Output the [x, y] coordinate of the center of the cell containing the given text.  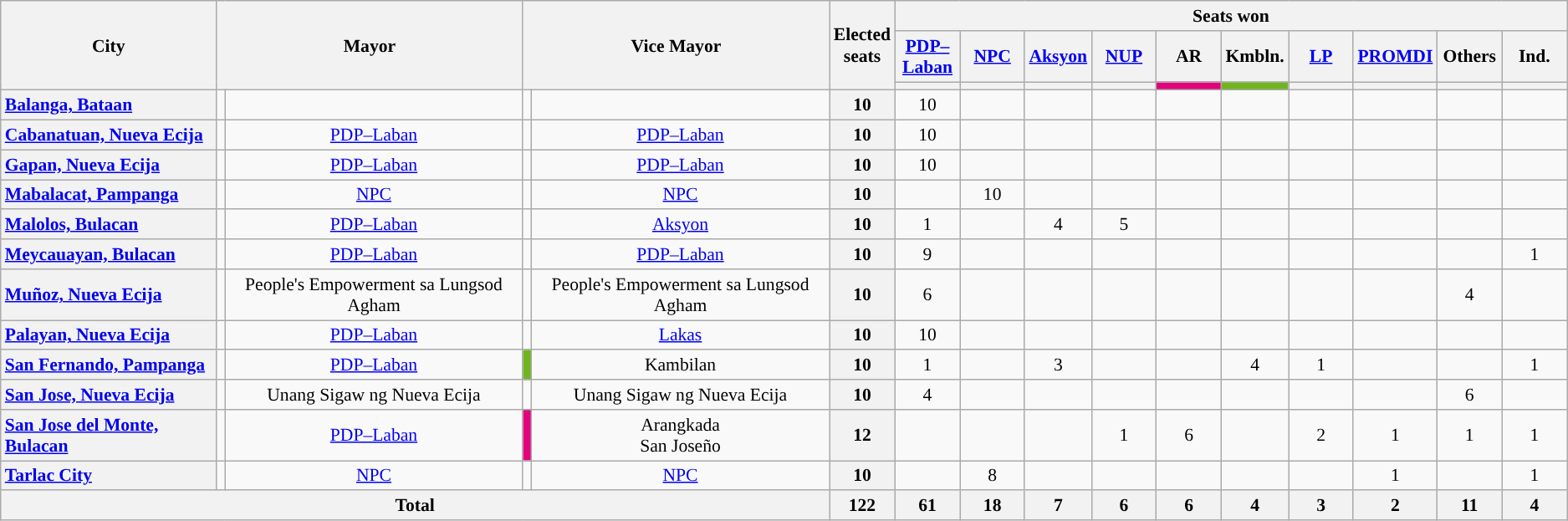
Mayor [370, 45]
Kambilan [680, 365]
San Jose, Nueva Ecija [109, 395]
Meycauayan, Bulacan [109, 254]
Muñoz, Nueva Ecija [109, 294]
ArangkadaSan Joseño [680, 435]
Gapan, Nueva Ecija [109, 165]
8 [993, 476]
61 [927, 506]
Ind. [1535, 57]
PROMDI [1395, 57]
Electedseats [862, 45]
Lakas [680, 335]
Tarlac City [109, 476]
Total [415, 506]
122 [862, 506]
Cabanatuan, Nueva Ecija [109, 135]
Seats won [1231, 16]
San Fernando, Pampanga [109, 365]
7 [1058, 506]
11 [1469, 506]
5 [1124, 225]
9 [927, 254]
NUP [1124, 57]
Vice Mayor [676, 45]
AR [1189, 57]
San Jose del Monte, Bulacan [109, 435]
12 [862, 435]
LP [1321, 57]
Mabalacat, Pampanga [109, 195]
Others [1469, 57]
Palayan, Nueva Ecija [109, 335]
City [109, 45]
Balanga, Bataan [109, 105]
Malolos, Bulacan [109, 225]
18 [993, 506]
Kmbln. [1254, 57]
